Pinpoint the cell where the given text exists, returning its (x, y) midpoint coordinate. 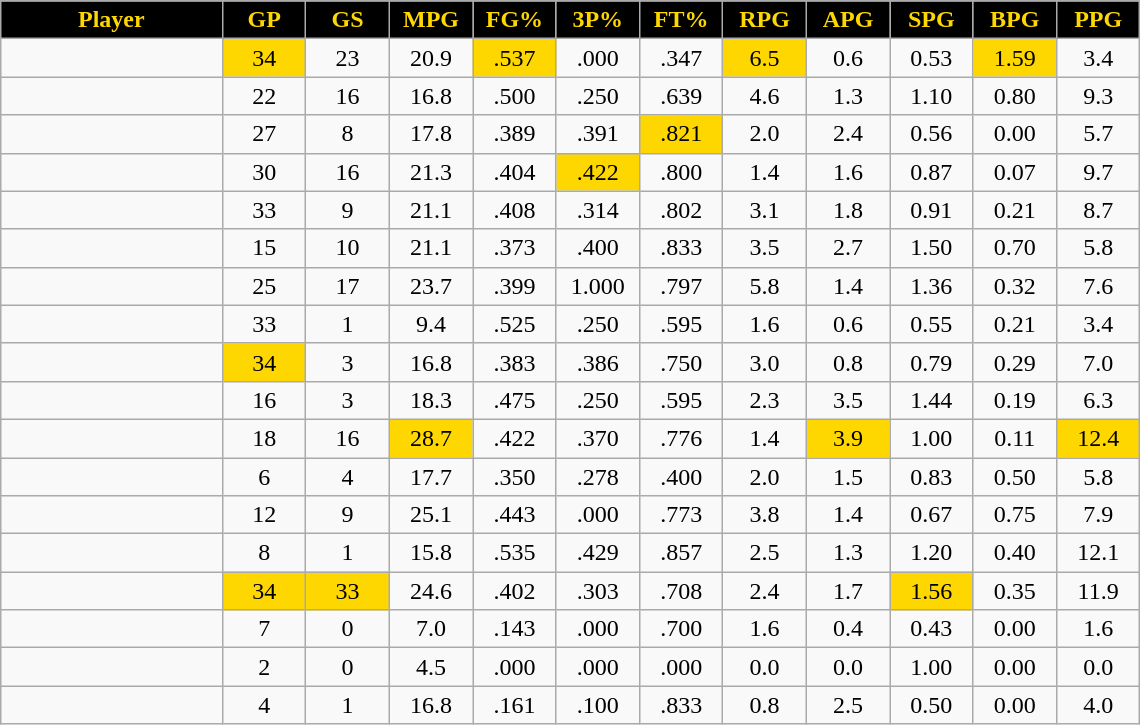
.708 (680, 591)
1.20 (932, 553)
25 (264, 286)
.303 (598, 591)
7.9 (1098, 515)
APG (848, 20)
1.59 (1014, 58)
FG% (514, 20)
4.0 (1098, 705)
4.6 (764, 96)
28.7 (430, 438)
1.5 (848, 477)
.402 (514, 591)
0.56 (932, 134)
.750 (680, 362)
.399 (514, 286)
.350 (514, 477)
3.8 (764, 515)
0.29 (1014, 362)
.821 (680, 134)
.143 (514, 629)
MPG (430, 20)
23.7 (430, 286)
.389 (514, 134)
.443 (514, 515)
1.56 (932, 591)
.429 (598, 553)
18 (264, 438)
7 (264, 629)
3.9 (848, 438)
0.35 (1014, 591)
0.67 (932, 515)
12 (264, 515)
0.32 (1014, 286)
.797 (680, 286)
.776 (680, 438)
3.1 (764, 210)
3P% (598, 20)
.700 (680, 629)
0.43 (932, 629)
0.91 (932, 210)
.161 (514, 705)
22 (264, 96)
12.4 (1098, 438)
17 (348, 286)
0.07 (1014, 172)
3.0 (764, 362)
.278 (598, 477)
.535 (514, 553)
0.4 (848, 629)
.370 (598, 438)
.800 (680, 172)
.475 (514, 400)
15.8 (430, 553)
1.36 (932, 286)
25.1 (430, 515)
FT% (680, 20)
GP (264, 20)
24.6 (430, 591)
.408 (514, 210)
.347 (680, 58)
7.6 (1098, 286)
1.50 (932, 248)
.373 (514, 248)
23 (348, 58)
5.7 (1098, 134)
6 (264, 477)
8.7 (1098, 210)
0.83 (932, 477)
2 (264, 667)
27 (264, 134)
.391 (598, 134)
.500 (514, 96)
RPG (764, 20)
.386 (598, 362)
17.8 (430, 134)
.857 (680, 553)
1.8 (848, 210)
0.11 (1014, 438)
0.87 (932, 172)
0.75 (1014, 515)
.773 (680, 515)
11.9 (1098, 591)
0.53 (932, 58)
9.3 (1098, 96)
9.4 (430, 324)
1.10 (932, 96)
SPG (932, 20)
21.3 (430, 172)
.802 (680, 210)
2.7 (848, 248)
10 (348, 248)
.639 (680, 96)
6.3 (1098, 400)
.537 (514, 58)
1.7 (848, 591)
.314 (598, 210)
.100 (598, 705)
18.3 (430, 400)
0.55 (932, 324)
.383 (514, 362)
0.79 (932, 362)
GS (348, 20)
30 (264, 172)
2.3 (764, 400)
4.5 (430, 667)
BPG (1014, 20)
0.70 (1014, 248)
.404 (514, 172)
6.5 (764, 58)
9.7 (1098, 172)
0.40 (1014, 553)
15 (264, 248)
PPG (1098, 20)
0.80 (1014, 96)
Player (111, 20)
20.9 (430, 58)
1.000 (598, 286)
12.1 (1098, 553)
1.44 (932, 400)
17.7 (430, 477)
0.19 (1014, 400)
.525 (514, 324)
